Provide the (X, Y) coordinate of the cell's center where the given text is located.  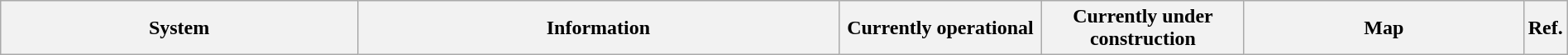
Ref. (1545, 28)
Information (598, 28)
Currently operational (939, 28)
Map (1384, 28)
Currently under construction (1143, 28)
System (179, 28)
